Scan for the cell matching the given text and deliver its [x, y] coordinate at center. 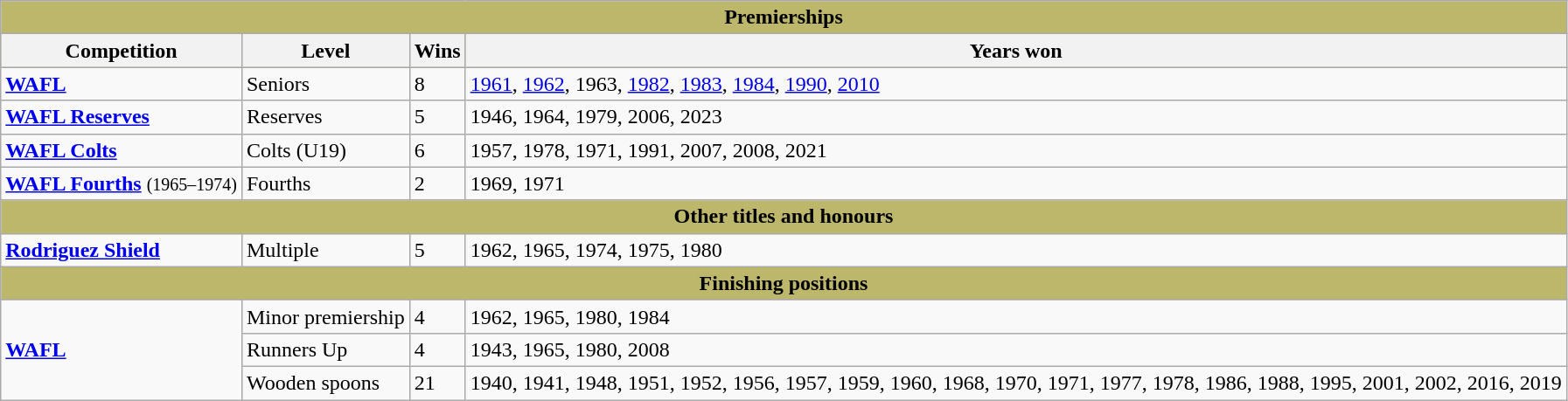
1962, 1965, 1974, 1975, 1980 [1016, 250]
Years won [1016, 51]
1943, 1965, 1980, 2008 [1016, 349]
1946, 1964, 1979, 2006, 2023 [1016, 117]
1940, 1941, 1948, 1951, 1952, 1956, 1957, 1959, 1960, 1968, 1970, 1971, 1977, 1978, 1986, 1988, 1995, 2001, 2002, 2016, 2019 [1016, 383]
Runners Up [325, 349]
Multiple [325, 250]
2 [437, 183]
6 [437, 150]
21 [437, 383]
WAFL Reserves [122, 117]
WAFL Fourths (1965–1974) [122, 183]
Finishing positions [784, 283]
Wooden spoons [325, 383]
Competition [122, 51]
Minor premiership [325, 316]
Premierships [784, 17]
1961, 1962, 1963, 1982, 1983, 1984, 1990, 2010 [1016, 84]
Other titles and honours [784, 217]
Level [325, 51]
Colts (U19) [325, 150]
Wins [437, 51]
Seniors [325, 84]
1969, 1971 [1016, 183]
Rodriguez Shield [122, 250]
WAFL Colts [122, 150]
Fourths [325, 183]
Reserves [325, 117]
8 [437, 84]
1962, 1965, 1980, 1984 [1016, 316]
1957, 1978, 1971, 1991, 2007, 2008, 2021 [1016, 150]
